Locate the cell with the specified text and output its (X, Y) center coordinate. 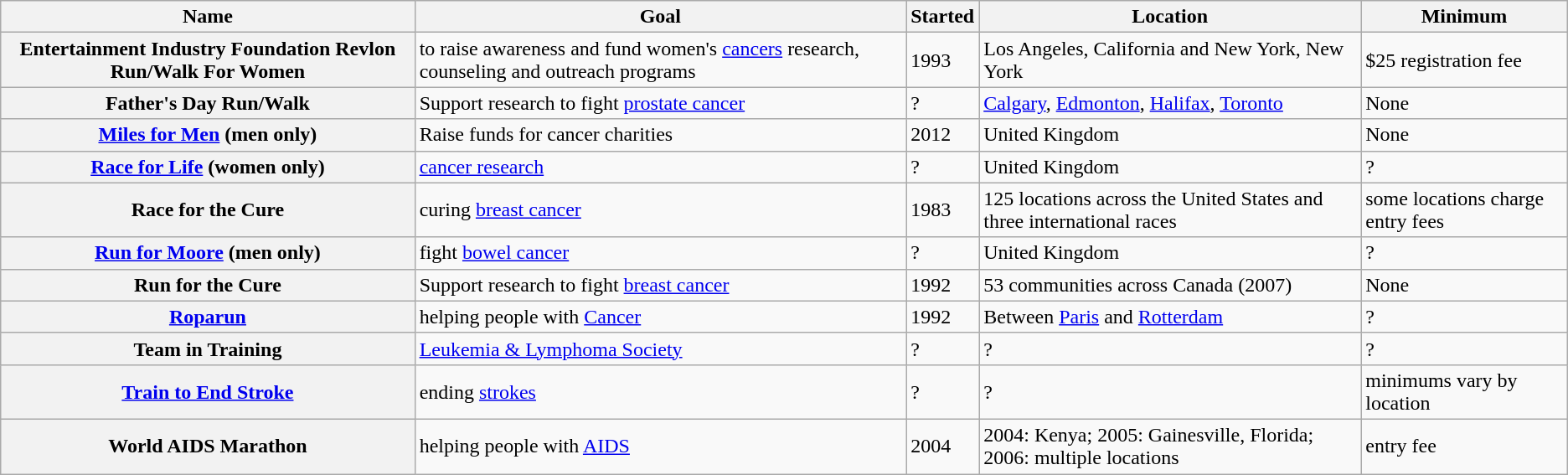
helping people with AIDS (660, 446)
Calgary, Edmonton, Halifax, Toronto (1170, 103)
to raise awareness and fund women's cancers research, counseling and outreach programs (660, 60)
Support research to fight breast cancer (660, 285)
fight bowel cancer (660, 253)
Los Angeles, California and New York, New York (1170, 60)
Race for Life (women only) (208, 167)
Run for Moore (men only) (208, 253)
helping people with Cancer (660, 317)
Raise funds for cancer charities (660, 135)
125 locations across the United States and three international races (1170, 209)
2004: Kenya; 2005: Gainesville, Florida; 2006: multiple locations (1170, 446)
1993 (943, 60)
Goal (660, 17)
1983 (943, 209)
Entertainment Industry Foundation Revlon Run/Walk For Women (208, 60)
Leukemia & Lymphoma Society (660, 349)
Support research to fight prostate cancer (660, 103)
minimums vary by location (1464, 392)
2004 (943, 446)
Father's Day Run/Walk (208, 103)
World AIDS Marathon (208, 446)
Location (1170, 17)
Roparun (208, 317)
Train to End Stroke (208, 392)
Between Paris and Rotterdam (1170, 317)
2012 (943, 135)
some locations charge entry fees (1464, 209)
curing breast cancer (660, 209)
Run for the Cure (208, 285)
Miles for Men (men only) (208, 135)
53 communities across Canada (2007) (1170, 285)
Race for the Cure (208, 209)
cancer research (660, 167)
Minimum (1464, 17)
Name (208, 17)
Team in Training (208, 349)
ending strokes (660, 392)
entry fee (1464, 446)
$25 registration fee (1464, 60)
Started (943, 17)
